Output the (X, Y) coordinate of the center of the cell containing the given text.  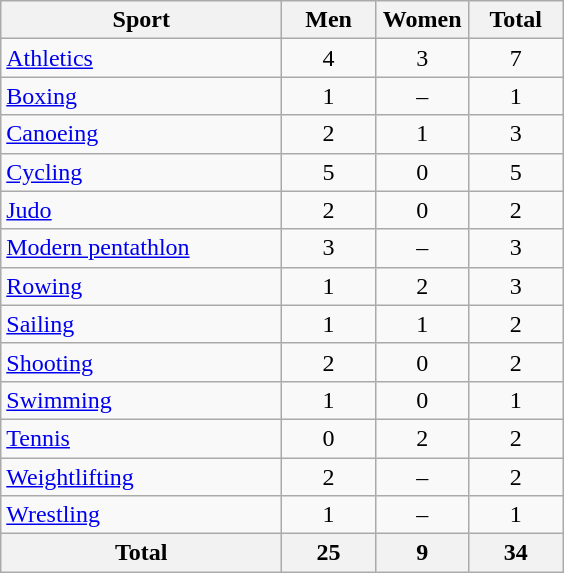
4 (329, 58)
Women (422, 20)
Judo (142, 210)
25 (329, 553)
Cycling (142, 172)
Tennis (142, 438)
7 (516, 58)
Boxing (142, 96)
Modern pentathlon (142, 248)
Weightlifting (142, 477)
34 (516, 553)
Men (329, 20)
Canoeing (142, 134)
Shooting (142, 362)
Wrestling (142, 515)
Rowing (142, 286)
Swimming (142, 400)
9 (422, 553)
Sailing (142, 324)
Sport (142, 20)
Athletics (142, 58)
